Return the [X, Y] coordinate for the center point of the cell that contains the specified text.  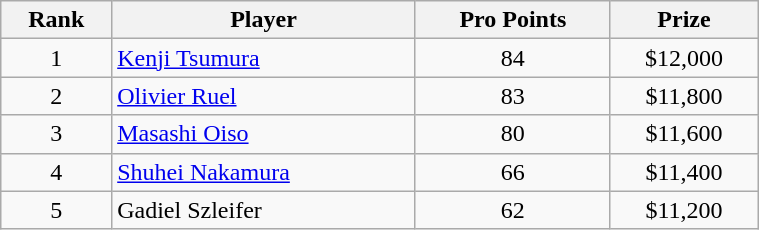
80 [512, 134]
$11,600 [684, 134]
Shuhei Nakamura [264, 172]
66 [512, 172]
Olivier Ruel [264, 96]
$12,000 [684, 58]
Player [264, 20]
$11,800 [684, 96]
84 [512, 58]
1 [56, 58]
Masashi Oiso [264, 134]
$11,400 [684, 172]
Gadiel Szleifer [264, 210]
Rank [56, 20]
4 [56, 172]
Kenji Tsumura [264, 58]
62 [512, 210]
83 [512, 96]
Prize [684, 20]
2 [56, 96]
Pro Points [512, 20]
$11,200 [684, 210]
3 [56, 134]
5 [56, 210]
